Return the [x, y] coordinate for the center point of the cell that contains the specified text.  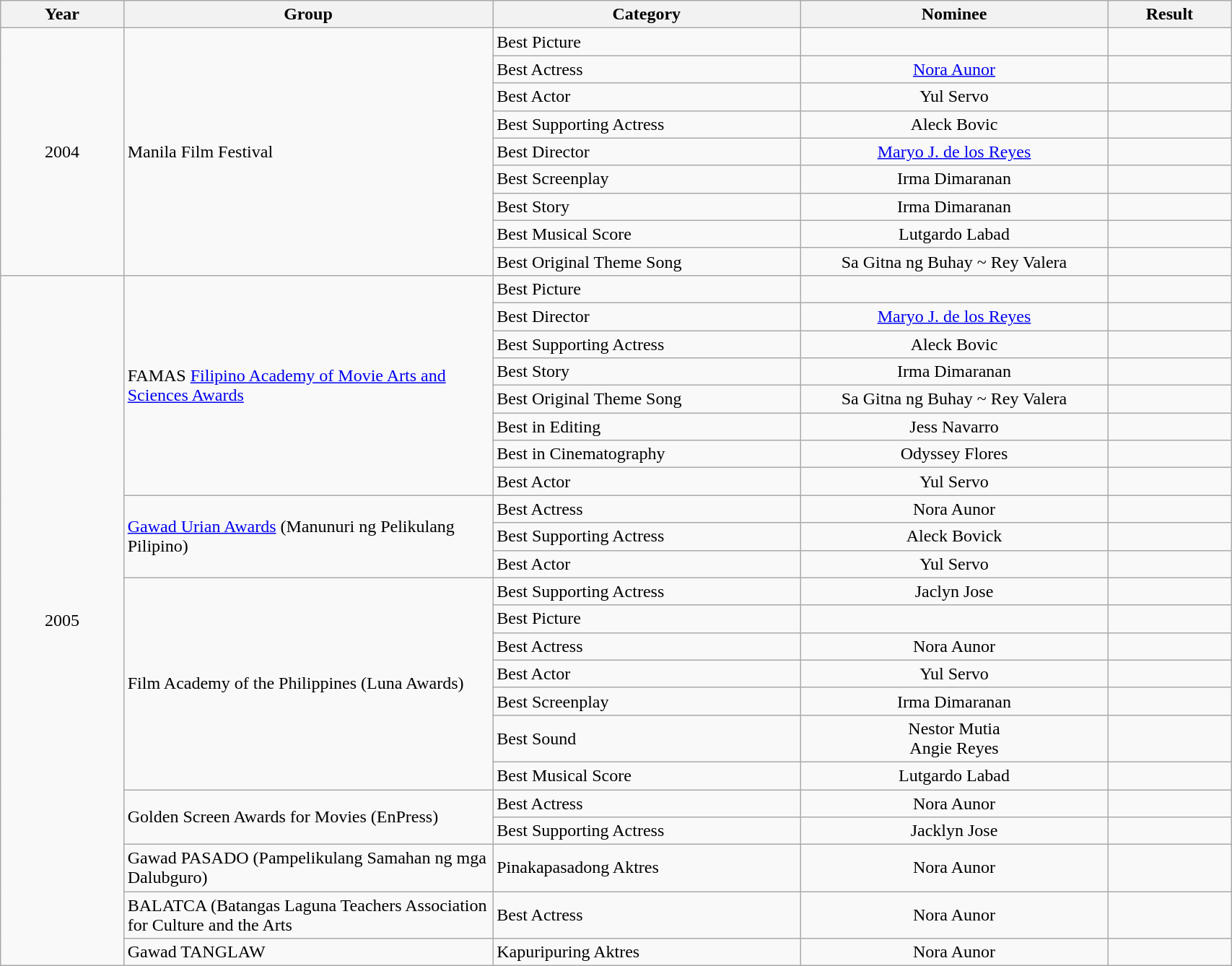
Gawad TANGLAW [307, 952]
Best in Cinematography [647, 454]
Gawad Urian Awards (Manunuri ng Pelikulang Pilipino) [307, 536]
Kapuripuring Aktres [647, 952]
Best in Editing [647, 427]
Jaclyn Jose [954, 591]
Nestor MutiaAngie Reyes [954, 738]
Category [647, 14]
Jacklyn Jose [954, 831]
Group [307, 14]
Jess Navarro [954, 427]
2004 [62, 152]
Golden Screen Awards for Movies (EnPress) [307, 817]
Pinakapasadong Aktres [647, 868]
Nominee [954, 14]
Aleck Bovick [954, 536]
Gawad PASADO (Pampelikulang Samahan ng mga Dalubguro) [307, 868]
Best Sound [647, 738]
BALATCA (Batangas Laguna Teachers Association for Culture and the Arts [307, 915]
2005 [62, 620]
Year [62, 14]
Manila Film Festival [307, 152]
Result [1169, 14]
FAMAS Filipino Academy of Movie Arts and Sciences Awards [307, 385]
Odyssey Flores [954, 454]
Film Academy of the Philippines (Luna Awards) [307, 683]
